Locate the cell with the specified text and output its (x, y) center coordinate. 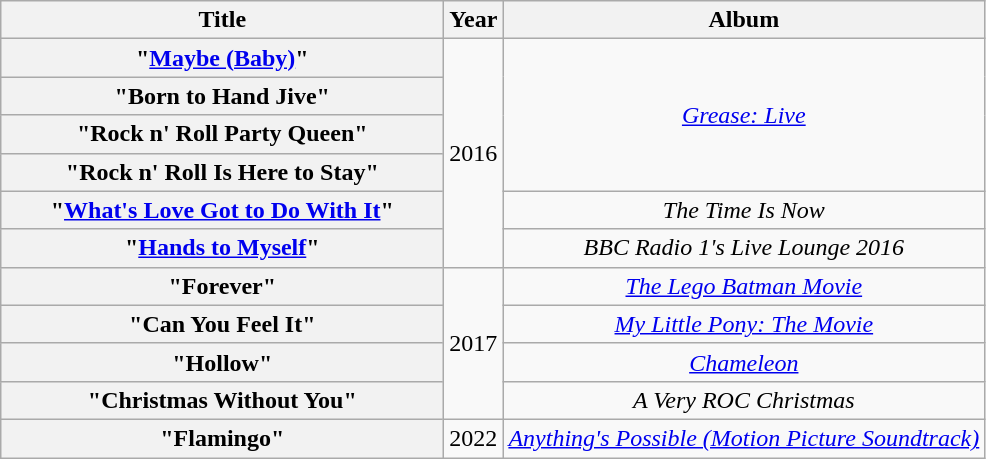
2022 (474, 438)
Grease: Live (744, 115)
My Little Pony: The Movie (744, 324)
Anything's Possible (Motion Picture Soundtrack) (744, 438)
"Born to Hand Jive" (222, 96)
"Hands to Myself" (222, 248)
2017 (474, 343)
2016 (474, 153)
"Maybe (Baby)" (222, 58)
The Lego Batman Movie (744, 286)
A Very ROC Christmas (744, 400)
"Rock n' Roll Is Here to Stay" (222, 172)
Title (222, 20)
Chameleon (744, 362)
Album (744, 20)
"Flamingo" (222, 438)
"Can You Feel It" (222, 324)
"Hollow" (222, 362)
"Rock n' Roll Party Queen" (222, 134)
The Time Is Now (744, 210)
Year (474, 20)
"Forever" (222, 286)
"What's Love Got to Do With It" (222, 210)
BBC Radio 1's Live Lounge 2016 (744, 248)
"Christmas Without You" (222, 400)
